Detect which cell encompasses the target text, then output its [x, y] center coordinate. 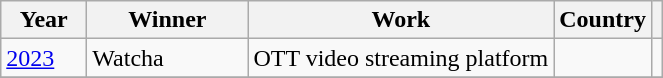
2023 [44, 58]
OTT video streaming platform [401, 58]
Watcha [168, 58]
Winner [168, 20]
Work [401, 20]
Year [44, 20]
Country [603, 20]
